Detect which cell encompasses the target text, then output its (x, y) center coordinate. 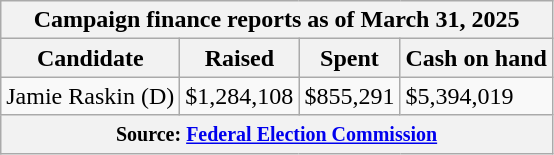
Candidate (90, 58)
Campaign finance reports as of March 31, 2025 (277, 20)
Cash on hand (476, 58)
$855,291 (350, 96)
$5,394,019 (476, 96)
Jamie Raskin (D) (90, 96)
Spent (350, 58)
Source: Federal Election Commission (277, 134)
Raised (240, 58)
$1,284,108 (240, 96)
